Find where the given text appears and provide that cell's center as [X, Y] coordinate. 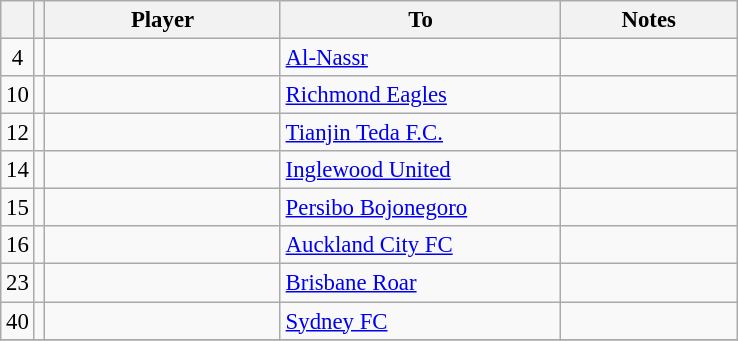
15 [18, 208]
Inglewood United [420, 170]
16 [18, 245]
4 [18, 58]
Notes [649, 20]
Persibo Bojonegoro [420, 208]
Richmond Eagles [420, 95]
Auckland City FC [420, 245]
40 [18, 321]
Tianjin Teda F.C. [420, 133]
Brisbane Roar [420, 283]
23 [18, 283]
12 [18, 133]
Player [163, 20]
Sydney FC [420, 321]
To [420, 20]
Al-Nassr [420, 58]
10 [18, 95]
14 [18, 170]
